Extract the [X, Y] coordinate from the center of the cell holding the provided text.  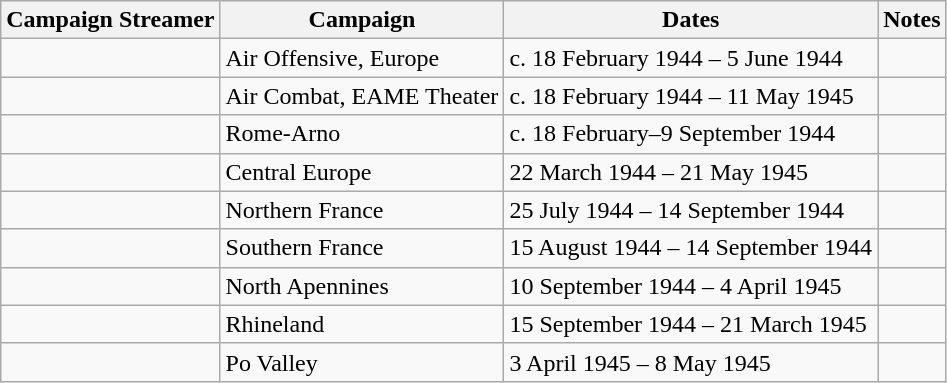
North Apennines [362, 286]
10 September 1944 – 4 April 1945 [691, 286]
15 September 1944 – 21 March 1945 [691, 324]
Southern France [362, 248]
15 August 1944 – 14 September 1944 [691, 248]
c. 18 February 1944 – 11 May 1945 [691, 96]
Campaign Streamer [110, 20]
Notes [912, 20]
25 July 1944 – 14 September 1944 [691, 210]
Air Combat, EAME Theater [362, 96]
Dates [691, 20]
22 March 1944 – 21 May 1945 [691, 172]
c. 18 February 1944 – 5 June 1944 [691, 58]
c. 18 February–9 September 1944 [691, 134]
Campaign [362, 20]
Po Valley [362, 362]
Northern France [362, 210]
Air Offensive, Europe [362, 58]
Rhineland [362, 324]
Rome-Arno [362, 134]
3 April 1945 – 8 May 1945 [691, 362]
Central Europe [362, 172]
